Locate the cell with the specified text and output its [X, Y] center coordinate. 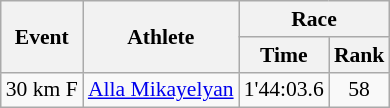
Race [314, 19]
1'44:03.6 [284, 90]
Time [284, 55]
Alla Mikayelyan [161, 90]
Event [42, 36]
Rank [360, 55]
Athlete [161, 36]
58 [360, 90]
30 km F [42, 90]
